Capture the cell that displays the provided text and extract its [X, Y] central coordinate. 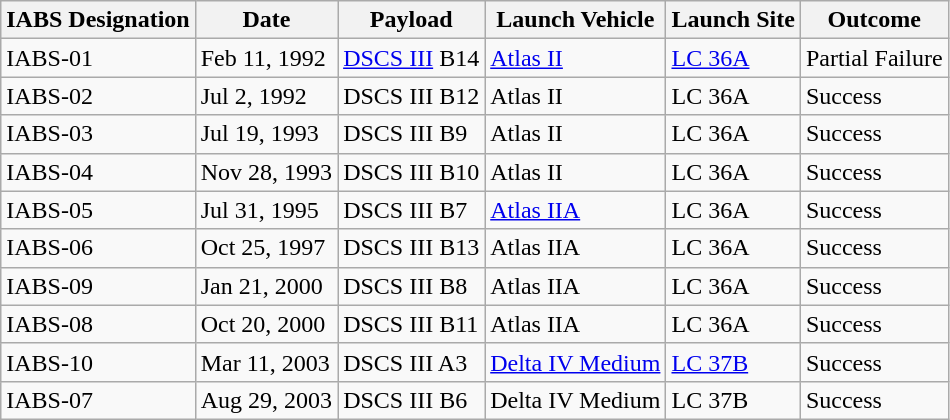
DSCS III B14 [412, 58]
IABS-03 [98, 134]
Date [266, 20]
Jul 31, 1995 [266, 210]
IABS-08 [98, 324]
Jul 19, 1993 [266, 134]
DSCS III B8 [412, 286]
DSCS III B13 [412, 248]
DSCS III B10 [412, 172]
Feb 11, 1992 [266, 58]
IABS-05 [98, 210]
Oct 20, 2000 [266, 324]
Jul 2, 1992 [266, 96]
IABS-06 [98, 248]
IABS-01 [98, 58]
IABS-07 [98, 400]
Partial Failure [874, 58]
IABS-02 [98, 96]
IABS-10 [98, 362]
DSCS III A3 [412, 362]
DSCS III B11 [412, 324]
DSCS III B9 [412, 134]
Nov 28, 1993 [266, 172]
IABS Designation [98, 20]
IABS-04 [98, 172]
IABS-09 [98, 286]
Mar 11, 2003 [266, 362]
Jan 21, 2000 [266, 286]
Launch Site [733, 20]
Oct 25, 1997 [266, 248]
Outcome [874, 20]
DSCS III B7 [412, 210]
DSCS III B6 [412, 400]
Payload [412, 20]
Aug 29, 2003 [266, 400]
Launch Vehicle [576, 20]
DSCS III B12 [412, 96]
